Identify which cell holds the provided text, then report its [x, y] central coordinate. 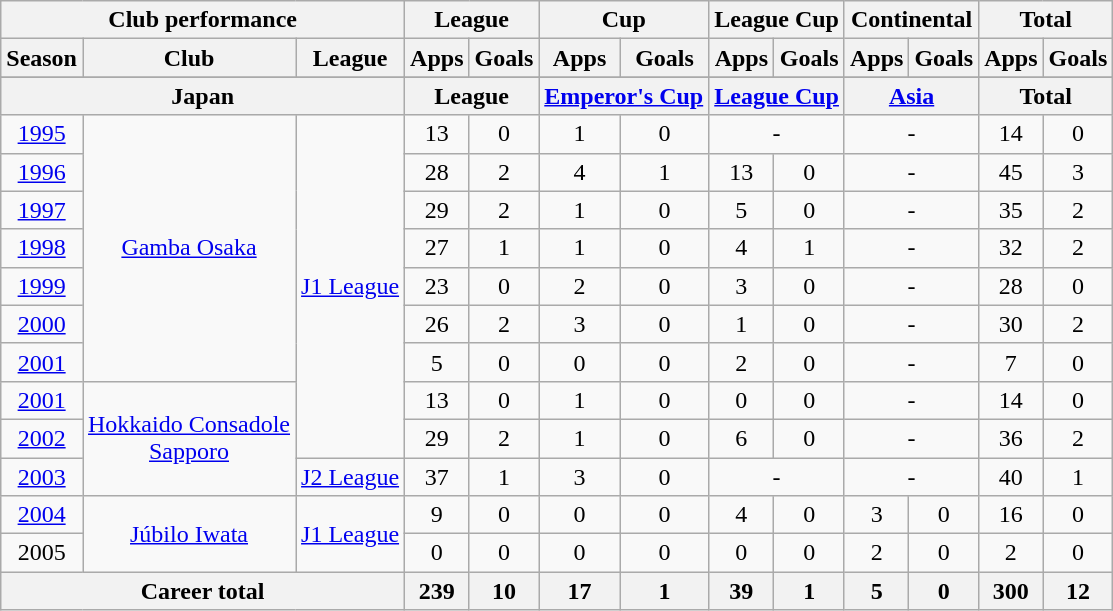
2005 [42, 553]
32 [1011, 248]
35 [1011, 210]
Gamba Osaka [188, 248]
2004 [42, 515]
30 [1011, 324]
Season [42, 58]
Club performance [203, 20]
2003 [42, 477]
16 [1011, 515]
45 [1011, 172]
36 [1011, 438]
1996 [42, 172]
27 [437, 248]
1999 [42, 286]
39 [742, 591]
17 [580, 591]
2000 [42, 324]
239 [437, 591]
1998 [42, 248]
Continental [911, 20]
Cup [624, 20]
Asia [911, 96]
40 [1011, 477]
7 [1011, 362]
10 [504, 591]
1995 [42, 134]
Júbilo Iwata [188, 534]
J2 League [350, 477]
Emperor's Cup [624, 96]
Japan [203, 96]
2002 [42, 438]
Career total [203, 591]
37 [437, 477]
12 [1078, 591]
9 [437, 515]
23 [437, 286]
1997 [42, 210]
Hokkaido ConsadoleSapporo [188, 438]
Club [188, 58]
300 [1011, 591]
26 [437, 324]
6 [742, 438]
